Provide the (x, y) coordinate of the cell's center where the given text is located.  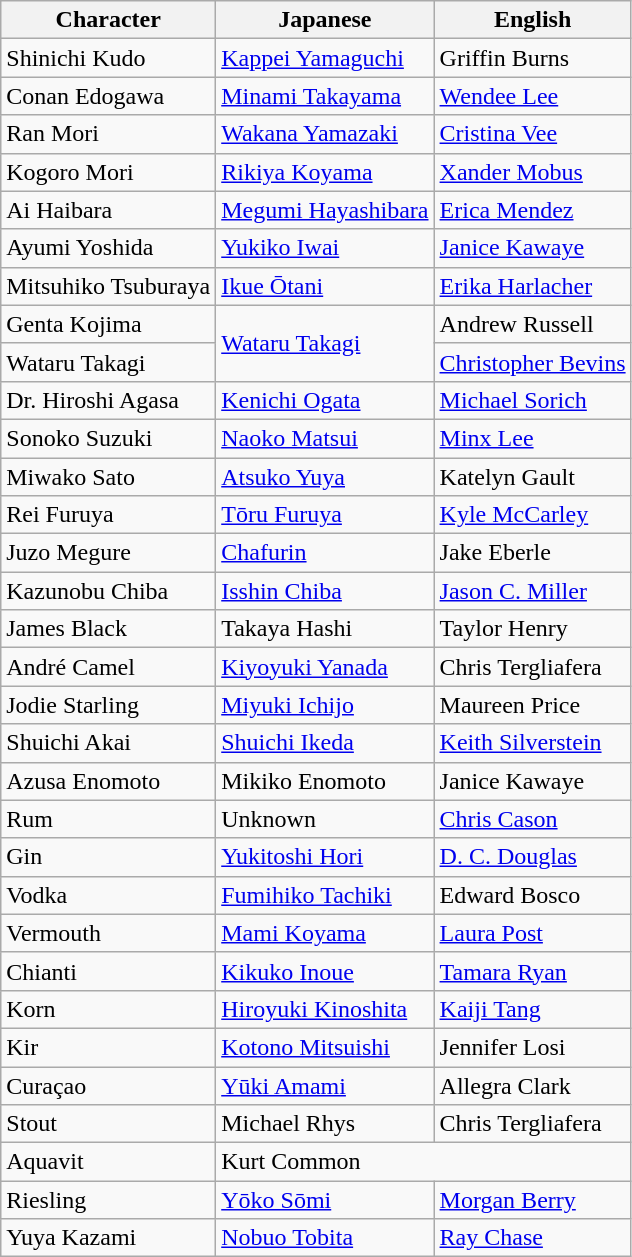
Chianti (108, 971)
Ayumi Yoshida (108, 248)
Xander Mobus (532, 172)
Yuya Kazami (108, 1238)
Vodka (108, 895)
Conan Edogawa (108, 96)
Tōru Furuya (325, 515)
Shinichi Kudo (108, 58)
Miyuki Ichijo (325, 705)
Kogoro Mori (108, 172)
Katelyn Gault (532, 477)
Dr. Hiroshi Agasa (108, 400)
Laura Post (532, 933)
Chafurin (325, 553)
Erika Harlacher (532, 286)
Atsuko Yuya (325, 477)
Griffin Burns (532, 58)
Chris Cason (532, 819)
Curaçao (108, 1085)
Genta Kojima (108, 324)
Erica Mendez (532, 210)
Yūki Amami (325, 1085)
Sonoko Suzuki (108, 438)
Yukitoshi Hori (325, 857)
André Camel (108, 667)
Gin (108, 857)
Kyle McCarley (532, 515)
Taylor Henry (532, 629)
Mami Koyama (325, 933)
Andrew Russell (532, 324)
Minami Takayama (325, 96)
Jake Eberle (532, 553)
Fumihiko Tachiki (325, 895)
Mitsuhiko Tsuburaya (108, 286)
Shuichi Akai (108, 743)
Riesling (108, 1200)
Rum (108, 819)
Cristina Vee (532, 134)
Kurt Common (424, 1162)
James Black (108, 629)
Wakana Yamazaki (325, 134)
Tamara Ryan (532, 971)
Yōko Sōmi (325, 1200)
Minx Lee (532, 438)
Kir (108, 1047)
Ai Haibara (108, 210)
Kenichi Ogata (325, 400)
Vermouth (108, 933)
Aquavit (108, 1162)
Rei Furuya (108, 515)
Maureen Price (532, 705)
Wendee Lee (532, 96)
Kikuko Inoue (325, 971)
Miwako Sato (108, 477)
Jason C. Miller (532, 591)
Stout (108, 1124)
Megumi Hayashibara (325, 210)
Rikiya Koyama (325, 172)
Kiyoyuki Yanada (325, 667)
Allegra Clark (532, 1085)
Ray Chase (532, 1238)
Kotono Mitsuishi (325, 1047)
Korn (108, 1009)
Takaya Hashi (325, 629)
Morgan Berry (532, 1200)
Character (108, 20)
Hiroyuki Kinoshita (325, 1009)
Naoko Matsui (325, 438)
Yukiko Iwai (325, 248)
Jodie Starling (108, 705)
Michael Rhys (325, 1124)
D. C. Douglas (532, 857)
Kaiji Tang (532, 1009)
Unknown (325, 819)
Jennifer Losi (532, 1047)
Ran Mori (108, 134)
Japanese (325, 20)
Shuichi Ikeda (325, 743)
Kazunobu Chiba (108, 591)
Michael Sorich (532, 400)
Christopher Bevins (532, 362)
Juzo Megure (108, 553)
Azusa Enomoto (108, 781)
English (532, 20)
Isshin Chiba (325, 591)
Edward Bosco (532, 895)
Mikiko Enomoto (325, 781)
Ikue Ōtani (325, 286)
Kappei Yamaguchi (325, 58)
Keith Silverstein (532, 743)
Nobuo Tobita (325, 1238)
